Find where the given text appears and provide that cell's center as [x, y] coordinate. 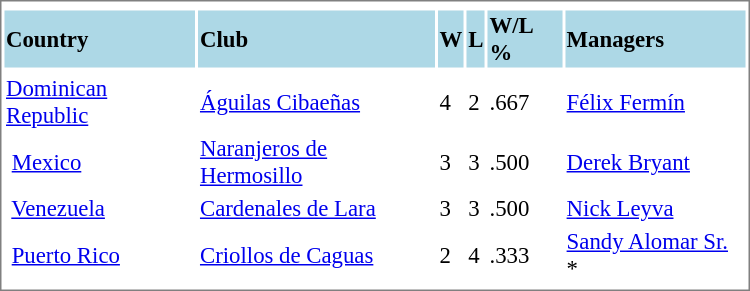
Country [100, 38]
Dominican Republic [100, 102]
Puerto Rico [100, 254]
W [451, 38]
L [476, 38]
Cardenales de Lara [316, 209]
Félix Fermín [655, 102]
Sandy Alomar Sr. * [655, 254]
.333 [525, 254]
Venezuela [100, 209]
Nick Leyva [655, 209]
Derek Bryant [655, 162]
Águilas Cibaeñas [316, 102]
Naranjeros de Hermosillo [316, 162]
Mexico [100, 162]
Managers [655, 38]
Club [316, 38]
Criollos de Caguas [316, 254]
W/L % [525, 38]
.667 [525, 102]
